Detect which cell encompasses the target text, then output its (X, Y) center coordinate. 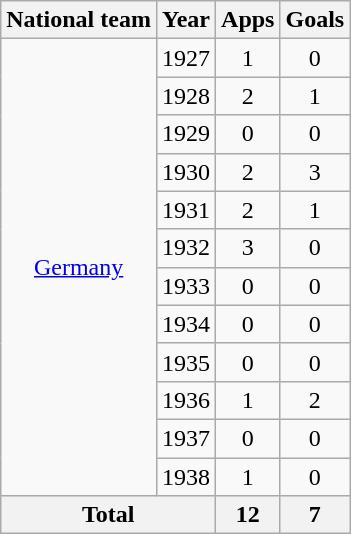
1937 (186, 438)
Apps (248, 20)
1928 (186, 96)
1931 (186, 210)
Germany (79, 268)
National team (79, 20)
1927 (186, 58)
1929 (186, 134)
1935 (186, 362)
1934 (186, 324)
Total (108, 515)
1932 (186, 248)
Year (186, 20)
1938 (186, 477)
1933 (186, 286)
12 (248, 515)
1936 (186, 400)
7 (315, 515)
1930 (186, 172)
Goals (315, 20)
